Locate the cell with the specified text and output its [x, y] center coordinate. 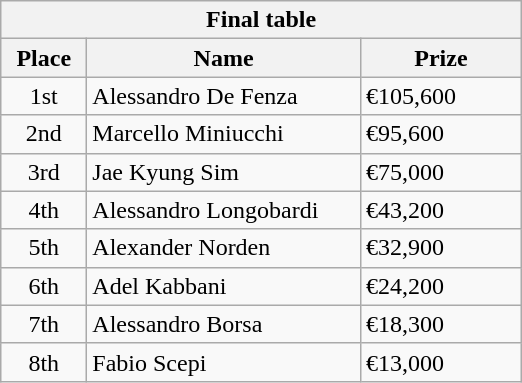
€24,200 [440, 286]
€75,000 [440, 172]
Alexander Norden [224, 248]
Alessandro De Fenza [224, 96]
Name [224, 58]
€43,200 [440, 210]
3rd [44, 172]
6th [44, 286]
8th [44, 362]
Alessandro Longobardi [224, 210]
€18,300 [440, 324]
Place [44, 58]
Alessandro Borsa [224, 324]
5th [44, 248]
Prize [440, 58]
Jae Kyung Sim [224, 172]
Final table [262, 20]
€105,600 [440, 96]
1st [44, 96]
€13,000 [440, 362]
Adel Kabbani [224, 286]
Marcello Miniucchi [224, 134]
€32,900 [440, 248]
Fabio Scepi [224, 362]
€95,600 [440, 134]
7th [44, 324]
4th [44, 210]
2nd [44, 134]
